Output the (x, y) coordinate of the center of the cell containing the given text.  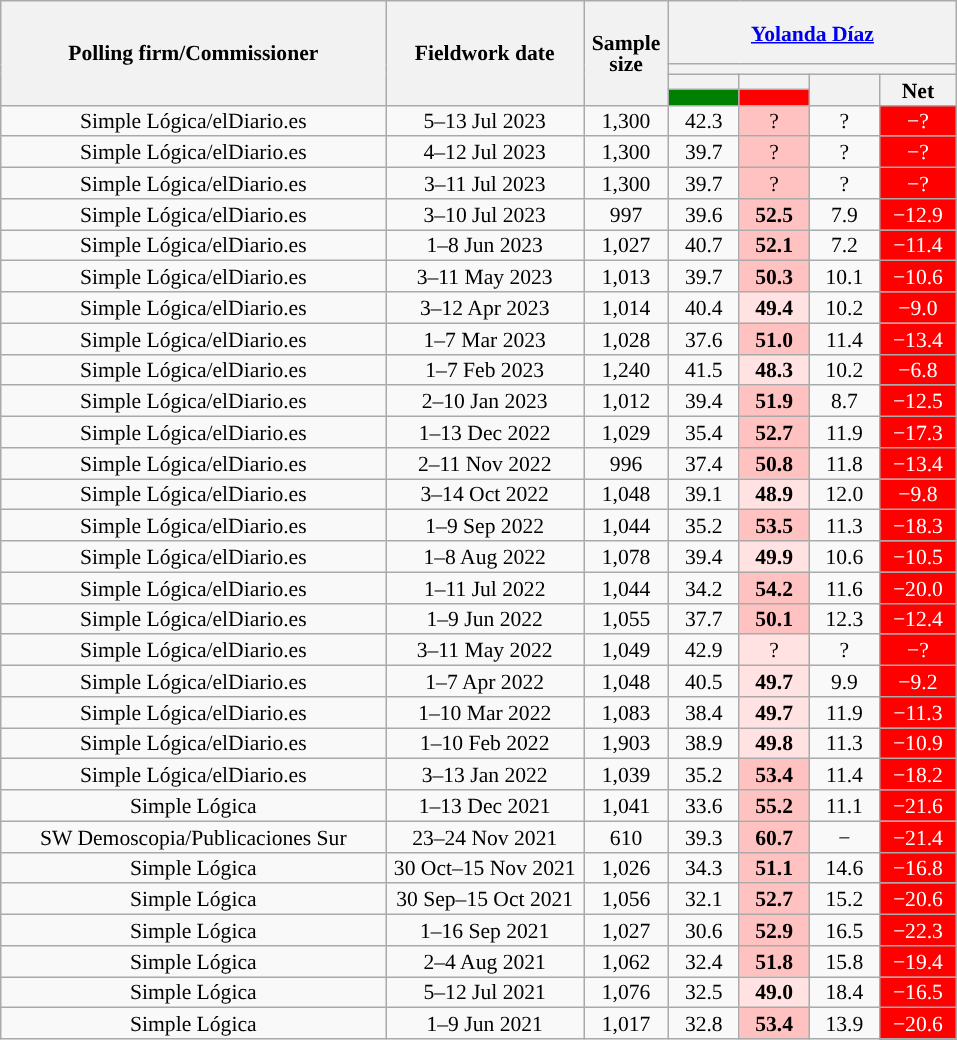
1,017 (626, 1024)
8.7 (844, 402)
1,012 (626, 402)
5–13 Jul 2023 (485, 120)
30.6 (704, 930)
40.5 (704, 682)
32.8 (704, 1024)
−12.9 (918, 214)
1–13 Dec 2022 (485, 432)
30 Sep–15 Oct 2021 (485, 900)
1–16 Sep 2021 (485, 930)
11.6 (844, 588)
1,028 (626, 338)
−18.2 (918, 774)
49.8 (774, 744)
35.4 (704, 432)
997 (626, 214)
38.4 (704, 712)
11.1 (844, 806)
51.8 (774, 962)
7.9 (844, 214)
−9.8 (918, 494)
−9.2 (918, 682)
1–9 Sep 2022 (485, 526)
−21.6 (918, 806)
10.1 (844, 276)
3–12 Apr 2023 (485, 308)
1–11 Jul 2022 (485, 588)
40.7 (704, 246)
1,049 (626, 650)
48.3 (774, 370)
2–11 Nov 2022 (485, 464)
−22.3 (918, 930)
610 (626, 836)
−12.5 (918, 402)
15.2 (844, 900)
38.9 (704, 744)
3–13 Jan 2022 (485, 774)
49.0 (774, 992)
37.7 (704, 618)
1–7 Apr 2022 (485, 682)
1,062 (626, 962)
37.6 (704, 338)
1–9 Jun 2021 (485, 1024)
1,041 (626, 806)
41.5 (704, 370)
−9.0 (918, 308)
1,014 (626, 308)
49.9 (774, 556)
1,240 (626, 370)
51.9 (774, 402)
49.4 (774, 308)
1,083 (626, 712)
Yolanda Díaz (813, 32)
39.3 (704, 836)
−21.4 (918, 836)
1,056 (626, 900)
1–10 Feb 2022 (485, 744)
−17.3 (918, 432)
12.3 (844, 618)
1,055 (626, 618)
−16.5 (918, 992)
Polling firm/Commissioner (194, 53)
− (844, 836)
1–7 Feb 2023 (485, 370)
32.4 (704, 962)
7.2 (844, 246)
52.1 (774, 246)
60.7 (774, 836)
−10.6 (918, 276)
13.9 (844, 1024)
4–12 Jul 2023 (485, 152)
−18.3 (918, 526)
48.9 (774, 494)
14.6 (844, 868)
55.2 (774, 806)
34.2 (704, 588)
1–9 Jun 2022 (485, 618)
15.8 (844, 962)
1–13 Dec 2021 (485, 806)
1–8 Aug 2022 (485, 556)
9.9 (844, 682)
52.5 (774, 214)
39.6 (704, 214)
1–8 Jun 2023 (485, 246)
1–7 Mar 2023 (485, 338)
1,013 (626, 276)
1,078 (626, 556)
3–11 May 2023 (485, 276)
3–11 Jul 2023 (485, 184)
5–12 Jul 2021 (485, 992)
996 (626, 464)
11.8 (844, 464)
50.3 (774, 276)
2–10 Jan 2023 (485, 402)
2–4 Aug 2021 (485, 962)
−11.4 (918, 246)
3–11 May 2022 (485, 650)
−11.3 (918, 712)
18.4 (844, 992)
23–24 Nov 2021 (485, 836)
42.3 (704, 120)
1,903 (626, 744)
3–10 Jul 2023 (485, 214)
−12.4 (918, 618)
52.9 (774, 930)
50.1 (774, 618)
12.0 (844, 494)
−19.4 (918, 962)
1,026 (626, 868)
Fieldwork date (485, 53)
50.8 (774, 464)
−10.5 (918, 556)
16.5 (844, 930)
10.6 (844, 556)
−6.8 (918, 370)
32.1 (704, 900)
1,039 (626, 774)
42.9 (704, 650)
33.6 (704, 806)
39.1 (704, 494)
54.2 (774, 588)
1–10 Mar 2022 (485, 712)
53.5 (774, 526)
51.0 (774, 338)
Net (918, 90)
34.3 (704, 868)
Sample size (626, 53)
1,076 (626, 992)
32.5 (704, 992)
51.1 (774, 868)
−20.0 (918, 588)
−10.9 (918, 744)
40.4 (704, 308)
SW Demoscopia/Publicaciones Sur (194, 836)
30 Oct–15 Nov 2021 (485, 868)
1,029 (626, 432)
3–14 Oct 2022 (485, 494)
−16.8 (918, 868)
37.4 (704, 464)
